Provide the (x, y) coordinate of the cell's center where the given text is located.  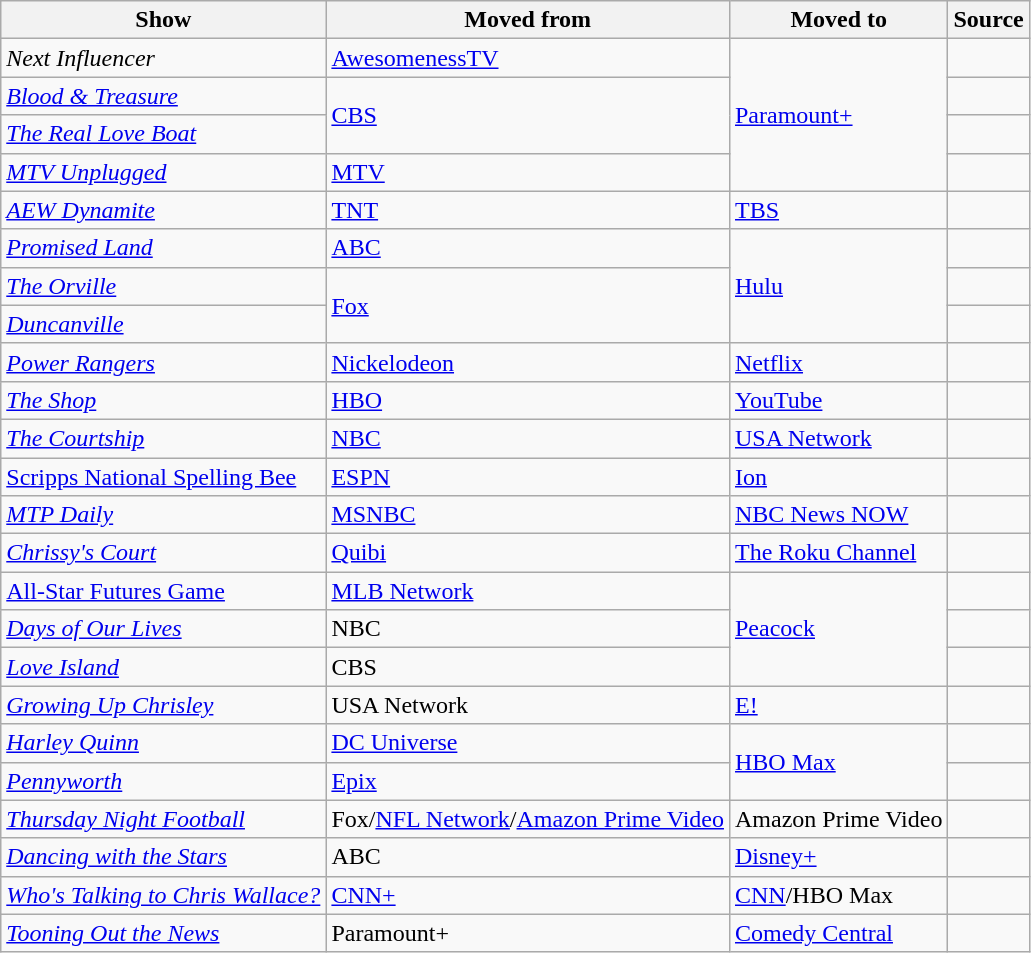
Ion (838, 477)
Quibi (528, 553)
Blood & Treasure (164, 96)
Comedy Central (838, 933)
Fox (528, 305)
The Courtship (164, 438)
Power Rangers (164, 362)
Thursday Night Football (164, 819)
Hulu (838, 286)
AwesomenessTV (528, 58)
MSNBC (528, 515)
CNN/HBO Max (838, 895)
Duncanville (164, 324)
MTP Daily (164, 515)
Source (988, 20)
DC Universe (528, 743)
AEW Dynamite (164, 210)
MTV Unplugged (164, 172)
TNT (528, 210)
E! (838, 705)
HBO Max (838, 762)
Harley Quinn (164, 743)
Amazon Prime Video (838, 819)
Show (164, 20)
Netflix (838, 362)
CNN+ (528, 895)
Pennyworth (164, 781)
Nickelodeon (528, 362)
Promised Land (164, 248)
TBS (838, 210)
Love Island (164, 667)
Dancing with the Stars (164, 857)
YouTube (838, 400)
Chrissy's Court (164, 553)
Disney+ (838, 857)
Tooning Out the News (164, 933)
MLB Network (528, 591)
HBO (528, 400)
All-Star Futures Game (164, 591)
Next Influencer (164, 58)
Days of Our Lives (164, 629)
Scripps National Spelling Bee (164, 477)
Moved to (838, 20)
Moved from (528, 20)
ESPN (528, 477)
NBC News NOW (838, 515)
Growing Up Chrisley (164, 705)
The Orville (164, 286)
Epix (528, 781)
The Roku Channel (838, 553)
Peacock (838, 629)
The Shop (164, 400)
The Real Love Boat (164, 134)
Fox/NFL Network/Amazon Prime Video (528, 819)
Who's Talking to Chris Wallace? (164, 895)
MTV (528, 172)
